Scan for the cell matching the given text and deliver its (x, y) coordinate at center. 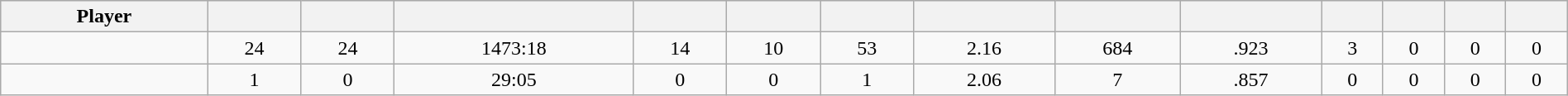
684 (1118, 48)
10 (774, 48)
2.06 (984, 79)
3 (1352, 48)
Player (104, 17)
.857 (1250, 79)
14 (680, 48)
1473:18 (514, 48)
7 (1118, 79)
.923 (1250, 48)
2.16 (984, 48)
29:05 (514, 79)
53 (867, 48)
